Pinpoint the cell where the given text exists, returning its (x, y) midpoint coordinate. 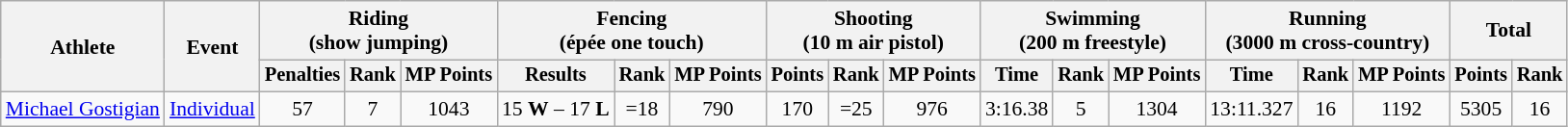
Riding(show jumping) (379, 31)
Fencing(épée one touch) (632, 31)
1043 (449, 110)
=18 (642, 110)
170 (797, 110)
Swimming(200 m freestyle) (1092, 31)
7 (373, 110)
5305 (1480, 110)
Total (1508, 31)
13:11.327 (1251, 110)
790 (718, 110)
Shooting(10 m air pistol) (874, 31)
15 W – 17 L (556, 110)
1304 (1157, 110)
3:16.38 (1017, 110)
Individual (212, 110)
Athlete (83, 46)
Running(3000 m cross-country) (1327, 31)
=25 (856, 110)
5 (1081, 110)
976 (932, 110)
Event (212, 46)
1192 (1401, 110)
Michael Gostigian (83, 110)
Penalties (302, 76)
Results (556, 76)
57 (302, 110)
